Capture the cell that displays the provided text and extract its (X, Y) central coordinate. 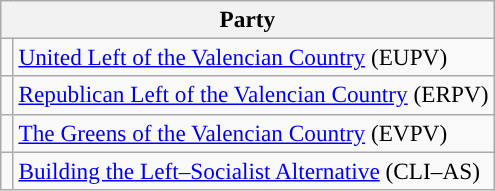
Party (248, 19)
Building the Left–Socialist Alternative (CLI–AS) (254, 170)
The Greens of the Valencian Country (EVPV) (254, 133)
Republican Left of the Valencian Country (ERPV) (254, 95)
United Left of the Valencian Country (EUPV) (254, 57)
